Determine the [X, Y] coordinate at the center of the cell enclosing the given text.  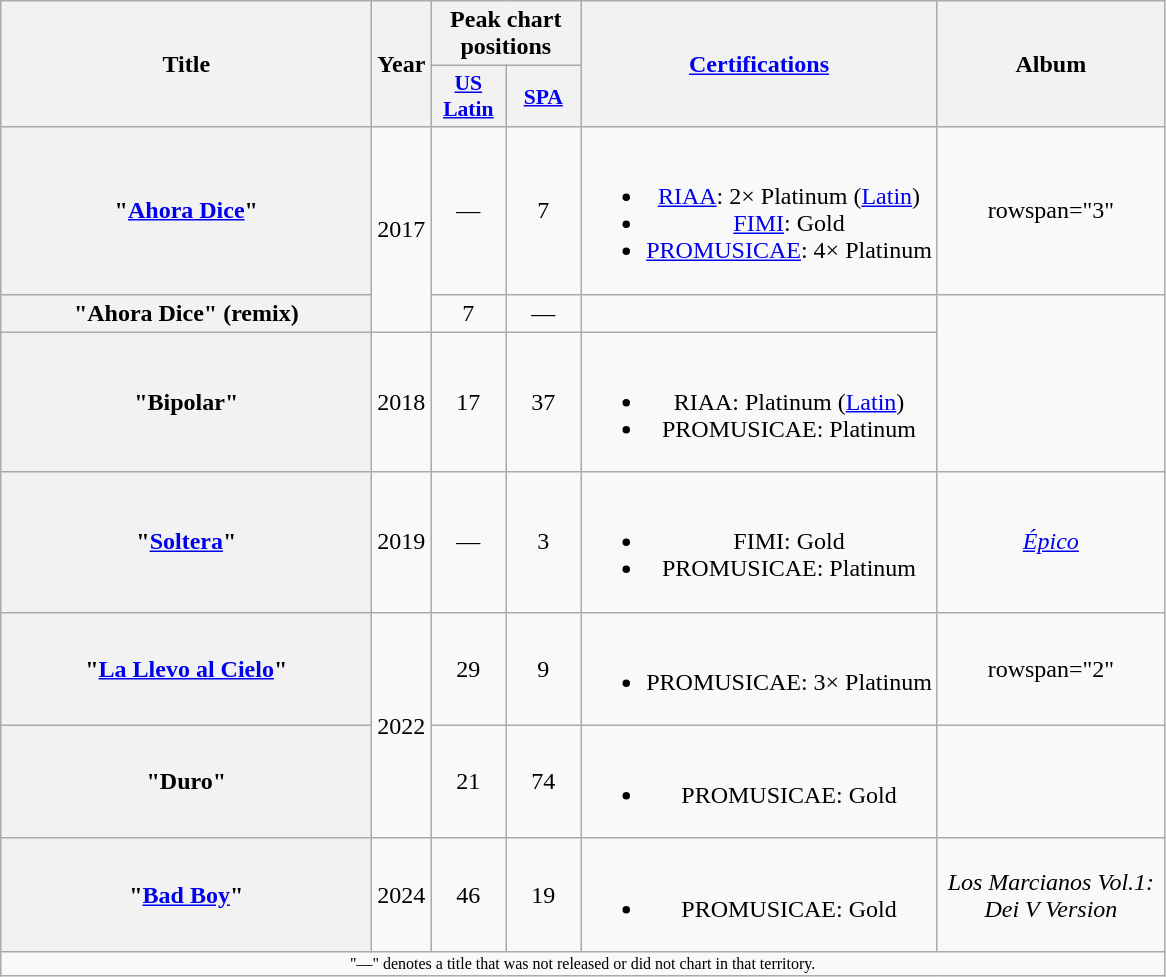
2022 [402, 725]
2017 [402, 230]
rowspan="3" [1050, 210]
"—" denotes a title that was not released or did not chart in that territory. [583, 963]
USLatin [468, 96]
Certifications [760, 64]
Peak chart positions [506, 34]
SPA [544, 96]
Album [1050, 64]
"Soltera" [186, 542]
FIMI: GoldPROMUSICAE: Platinum [760, 542]
RIAA: 2× Platinum (Latin)FIMI: GoldPROMUSICAE: 4× Platinum [760, 210]
PROMUSICAE: 3× Platinum [760, 668]
"Ahora Dice" [186, 210]
21 [468, 782]
"Bad Boy" [186, 894]
2024 [402, 894]
rowspan="2" [1050, 668]
"Duro" [186, 782]
17 [468, 402]
46 [468, 894]
29 [468, 668]
19 [544, 894]
3 [544, 542]
Year [402, 64]
Los Marcianos Vol.1: Dei V Version [1050, 894]
RIAA: Platinum (Latin)PROMUSICAE: Platinum [760, 402]
"Bipolar" [186, 402]
Title [186, 64]
2018 [402, 402]
74 [544, 782]
"La Llevo al Cielo" [186, 668]
9 [544, 668]
Épico [1050, 542]
2019 [402, 542]
"Ahora Dice" (remix) [186, 313]
37 [544, 402]
